Locate the cell with the specified text and output its (X, Y) center coordinate. 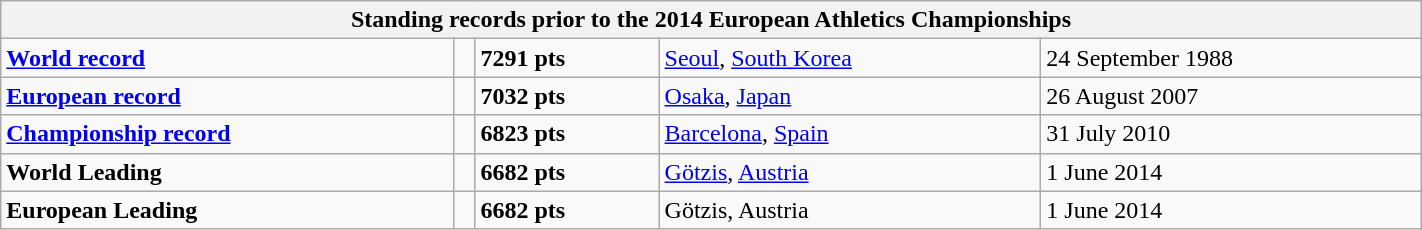
European record (228, 96)
World Leading (228, 172)
26 August 2007 (1231, 96)
Osaka, Japan (850, 96)
24 September 1988 (1231, 58)
6823 pts (567, 134)
Barcelona, Spain (850, 134)
7291 pts (567, 58)
7032 pts (567, 96)
Standing records prior to the 2014 European Athletics Championships (711, 20)
31 July 2010 (1231, 134)
World record (228, 58)
Championship record (228, 134)
Seoul, South Korea (850, 58)
European Leading (228, 210)
